Detect which cell encompasses the target text, then output its [X, Y] center coordinate. 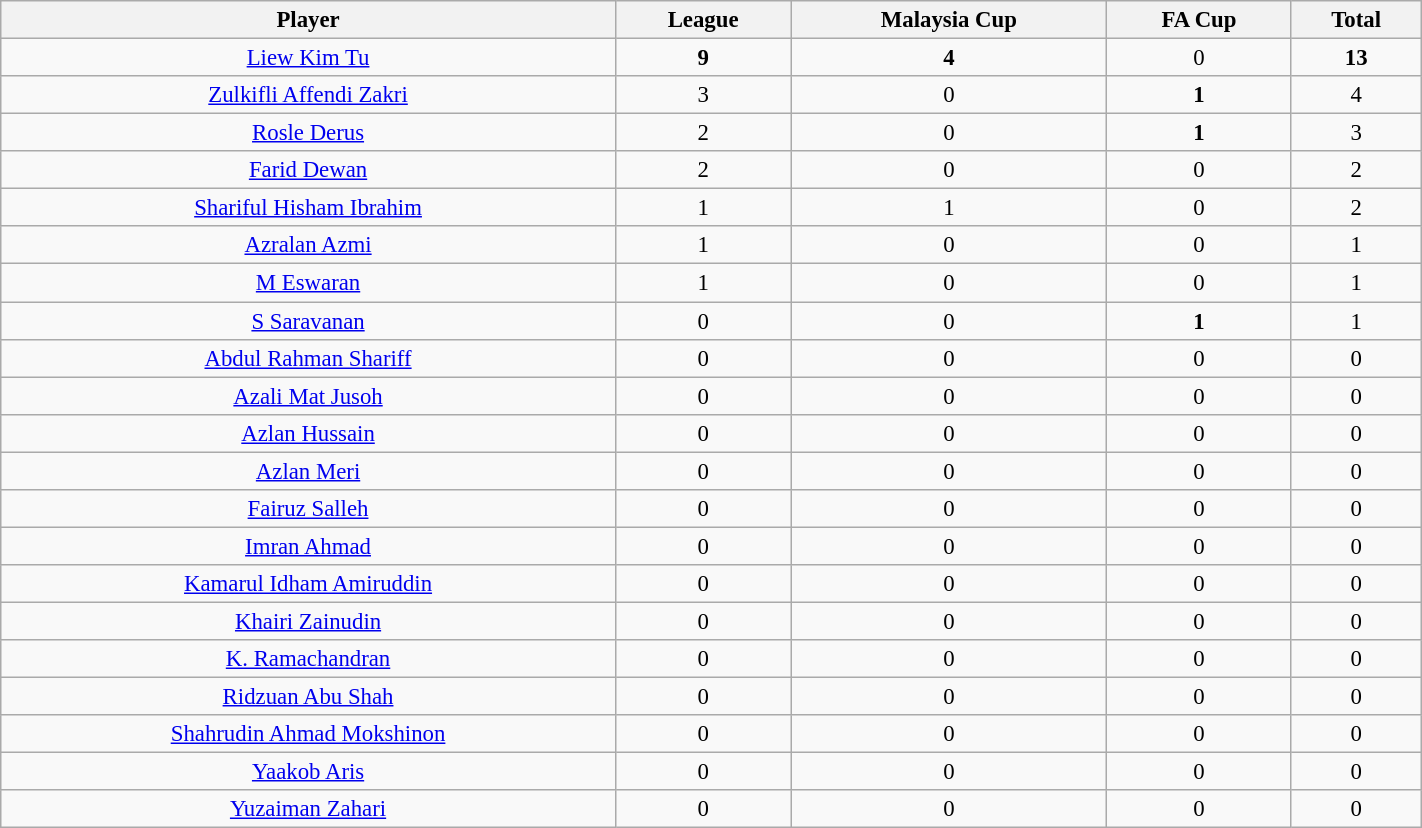
K. Ramachandran [308, 659]
Fairuz Salleh [308, 509]
Shariful Hisham Ibrahim [308, 208]
Azralan Azmi [308, 245]
Liew Kim Tu [308, 58]
S Saravanan [308, 321]
Farid Dewan [308, 170]
Rosle Derus [308, 133]
Azali Mat Jusoh [308, 396]
9 [703, 58]
Total [1356, 20]
M Eswaran [308, 283]
Shahrudin Ahmad Mokshinon [308, 734]
League [703, 20]
Abdul Rahman Shariff [308, 358]
Yuzaiman Zahari [308, 809]
Malaysia Cup [949, 20]
Player [308, 20]
Azlan Hussain [308, 433]
Azlan Meri [308, 471]
Imran Ahmad [308, 546]
FA Cup [1199, 20]
Yaakob Aris [308, 772]
Ridzuan Abu Shah [308, 697]
Kamarul Idham Amiruddin [308, 584]
Zulkifli Affendi Zakri [308, 95]
Khairi Zainudin [308, 621]
13 [1356, 58]
